Capture the cell that displays the provided text and extract its [X, Y] central coordinate. 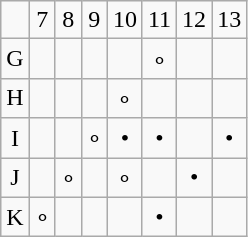
G [15, 59]
J [15, 178]
H [15, 98]
10 [124, 20]
13 [230, 20]
I [15, 138]
8 [68, 20]
12 [194, 20]
K [15, 217]
9 [94, 20]
7 [42, 20]
11 [159, 20]
